Determine the [X, Y] coordinate at the center of the cell enclosing the given text.  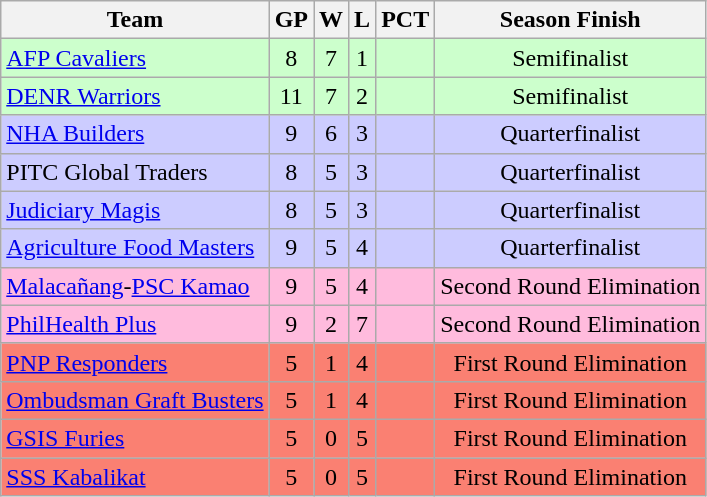
Season Finish [570, 20]
Team [135, 20]
Agriculture Food Masters [135, 248]
W [332, 20]
PNP Responders [135, 362]
Malacañang-PSC Kamao [135, 286]
DENR Warriors [135, 96]
PCT [406, 20]
6 [332, 134]
11 [291, 96]
L [362, 20]
NHA Builders [135, 134]
AFP Cavaliers [135, 58]
GP [291, 20]
Judiciary Magis [135, 210]
PITC Global Traders [135, 172]
PhilHealth Plus [135, 324]
SSS Kabalikat [135, 477]
Ombudsman Graft Busters [135, 400]
GSIS Furies [135, 438]
